Determine the (x, y) coordinate at the center of the cell enclosing the given text.  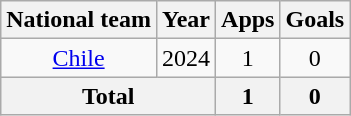
Goals (315, 20)
Chile (79, 58)
Total (108, 96)
Apps (248, 20)
National team (79, 20)
Year (186, 20)
2024 (186, 58)
